Provide the [x, y] coordinate of the cell's center where the given text is located.  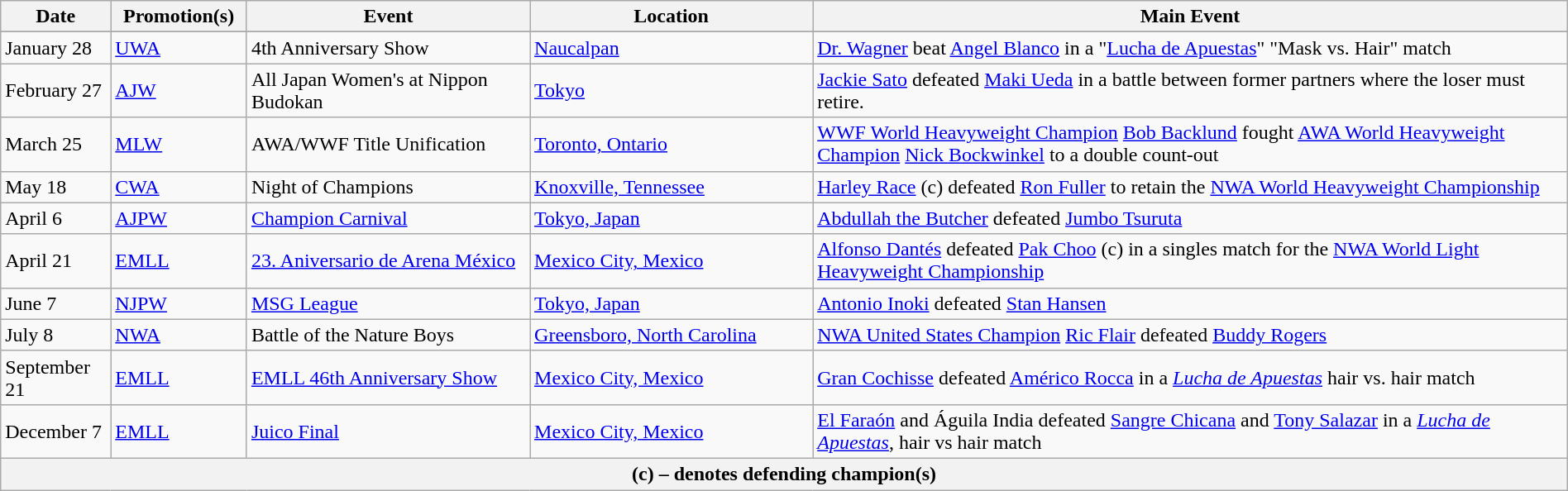
MLW [179, 144]
December 7 [56, 431]
Jackie Sato defeated Maki Ueda in a battle between former partners where the loser must retire. [1191, 91]
Tokyo [672, 91]
WWF World Heavyweight Champion Bob Backlund fought AWA World Heavyweight Champion Nick Bockwinkel to a double count-out [1191, 144]
January 28 [56, 48]
All Japan Women's at Nippon Budokan [388, 91]
September 21 [56, 377]
Naucalpan [672, 48]
Promotion(s) [179, 17]
Toronto, Ontario [672, 144]
Date [56, 17]
May 18 [56, 187]
AWA/WWF Title Unification [388, 144]
NWA United States Champion Ric Flair defeated Buddy Rogers [1191, 335]
June 7 [56, 303]
Abdullah the Butcher defeated Jumbo Tsuruta [1191, 218]
Main Event [1191, 17]
Harley Race (c) defeated Ron Fuller to retain the NWA World Heavyweight Championship [1191, 187]
Location [672, 17]
Antonio Inoki defeated Stan Hansen [1191, 303]
March 25 [56, 144]
Dr. Wagner beat Angel Blanco in a "Lucha de Apuestas" "Mask vs. Hair" match [1191, 48]
(c) – denotes defending champion(s) [784, 474]
CWA [179, 187]
Gran Cochisse defeated Américo Rocca in a Lucha de Apuestas hair vs. hair match [1191, 377]
Knoxville, Tennessee [672, 187]
El Faraón and Águila India defeated Sangre Chicana and Tony Salazar in a Lucha de Apuestas, hair vs hair match [1191, 431]
EMLL 46th Anniversary Show [388, 377]
NWA [179, 335]
April 21 [56, 261]
Greensboro, North Carolina [672, 335]
July 8 [56, 335]
February 27 [56, 91]
Juico Final [388, 431]
4th Anniversary Show [388, 48]
Champion Carnival [388, 218]
NJPW [179, 303]
Alfonso Dantés defeated Pak Choo (c) in a singles match for the NWA World Light Heavyweight Championship [1191, 261]
MSG League [388, 303]
April 6 [56, 218]
AJPW [179, 218]
23. Aniversario de Arena México [388, 261]
Battle of the Nature Boys [388, 335]
AJW [179, 91]
Night of Champions [388, 187]
UWA [179, 48]
Event [388, 17]
